Provide the (x, y) coordinate of the cell's center where the given text is located.  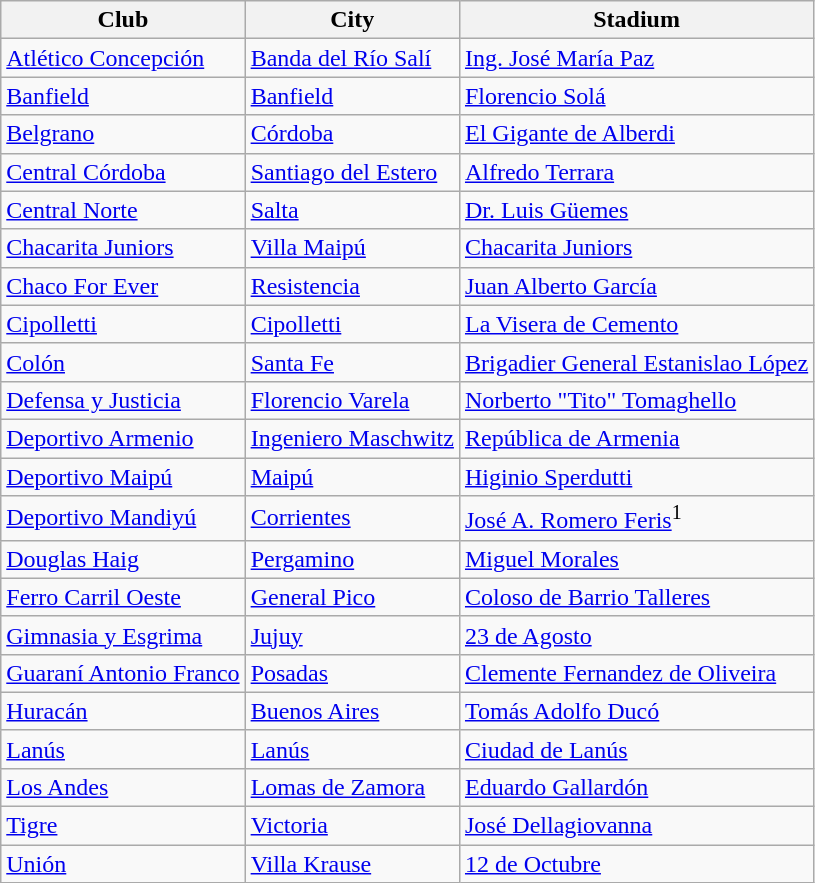
Ciudad de Lanús (636, 749)
Victoria (352, 826)
Tigre (123, 826)
Pergamino (352, 559)
Central Norte (123, 210)
Guaraní Antonio Franco (123, 673)
Corrientes (352, 518)
Club (123, 20)
Ferro Carril Oeste (123, 597)
Dr. Luis Güemes (636, 210)
Atlético Concepción (123, 58)
Deportivo Mandiyú (123, 518)
Central Córdoba (123, 172)
Alfredo Terrara (636, 172)
Gimnasia y Esgrima (123, 635)
El Gigante de Alberdi (636, 134)
República de Armenia (636, 438)
Higinio Sperdutti (636, 477)
General Pico (352, 597)
Banda del Río Salí (352, 58)
Córdoba (352, 134)
Florencio Solá (636, 96)
Tomás Adolfo Ducó (636, 711)
Norberto "Tito" Tomaghello (636, 400)
Defensa y Justicia (123, 400)
Deportivo Maipú (123, 477)
Clemente Fernandez de Oliveira (636, 673)
Stadium (636, 20)
Juan Alberto García (636, 286)
City (352, 20)
Belgrano (123, 134)
Salta (352, 210)
Douglas Haig (123, 559)
Maipú (352, 477)
Unión (123, 864)
23 de Agosto (636, 635)
Villa Maipú (352, 248)
Ing. José María Paz (636, 58)
Colón (123, 362)
Deportivo Armenio (123, 438)
José Dellagiovanna (636, 826)
Miguel Morales (636, 559)
Huracán (123, 711)
Santiago del Estero (352, 172)
Lomas de Zamora (352, 787)
Chaco For Ever (123, 286)
Santa Fe (352, 362)
Resistencia (352, 286)
Florencio Varela (352, 400)
Buenos Aires (352, 711)
Eduardo Gallardón (636, 787)
Coloso de Barrio Talleres (636, 597)
Jujuy (352, 635)
La Visera de Cemento (636, 324)
Ingeniero Maschwitz (352, 438)
Villa Krause (352, 864)
Brigadier General Estanislao López (636, 362)
12 de Octubre (636, 864)
José A. Romero Feris1 (636, 518)
Los Andes (123, 787)
Posadas (352, 673)
